Capture the cell that displays the provided text and extract its (X, Y) central coordinate. 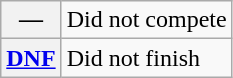
Did not compete (146, 20)
DNF (31, 58)
Did not finish (146, 58)
— (31, 20)
